Return the [X, Y] coordinate for the center point of the cell that contains the specified text.  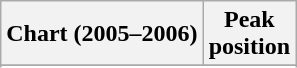
Peakposition [249, 34]
Chart (2005–2006) [102, 34]
